Determine the [x, y] coordinate at the center of the cell enclosing the given text.  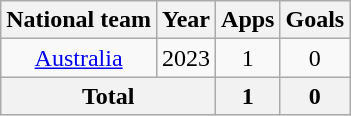
Total [108, 96]
Apps [248, 20]
2023 [186, 58]
National team [79, 20]
Year [186, 20]
Goals [315, 20]
Australia [79, 58]
